Determine the (x, y) coordinate at the center of the cell enclosing the given text.  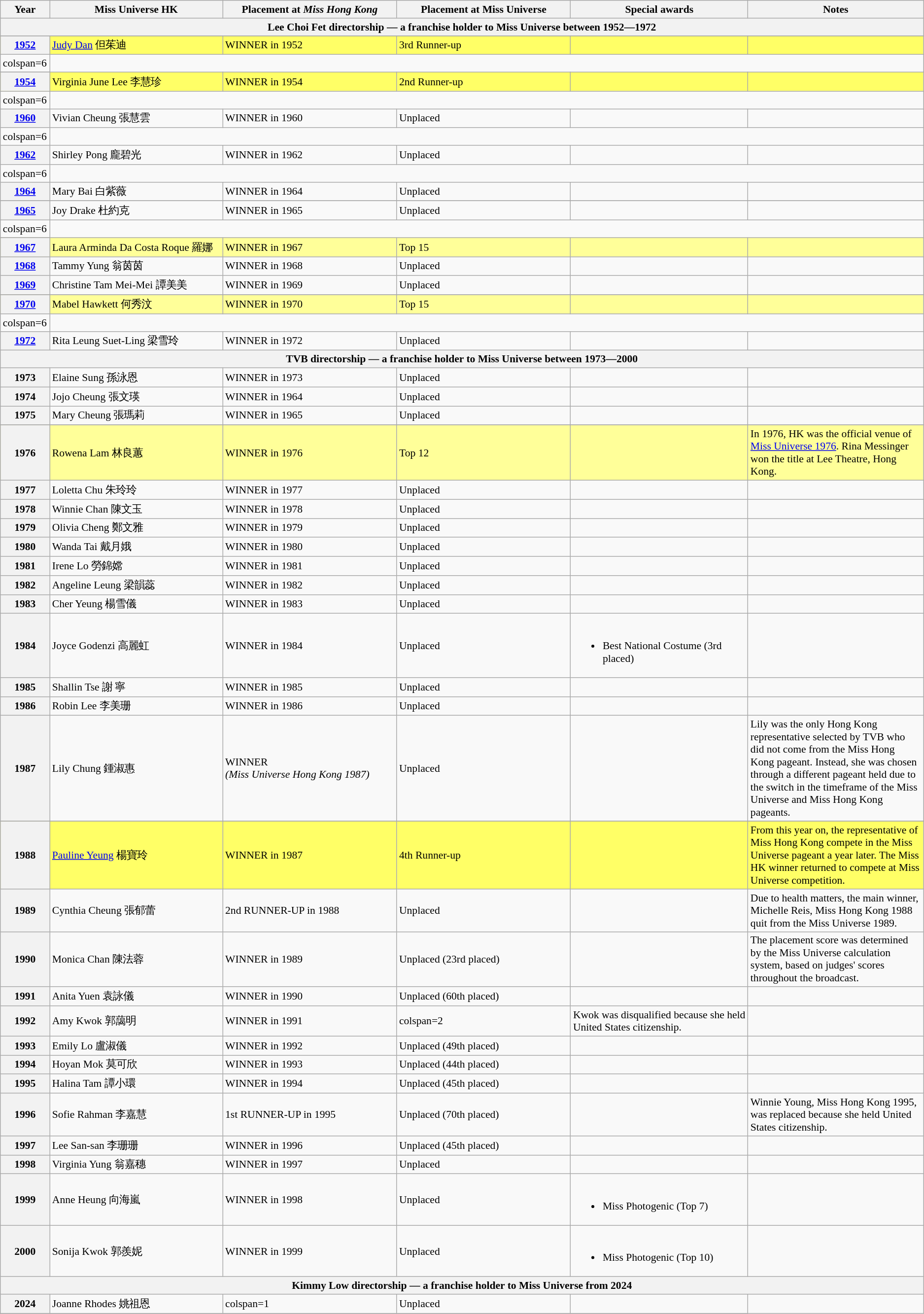
1976 (25, 453)
Hoyan Mok 莫可欣 (136, 1065)
WINNER in 1985 (309, 687)
Amy Kwok 郭藹明 (136, 1021)
1998 (25, 1164)
1974 (25, 396)
Olivia Cheng 鄭文雅 (136, 528)
1979 (25, 528)
Miss Universe HK (136, 9)
Shallin Tse 謝 寧 (136, 687)
WINNER in 1991 (309, 1021)
Unplaced (70th placed) (484, 1115)
Kwok was disqualified because she held United States citizenship. (659, 1021)
Cynthia Cheung 張郁蕾 (136, 911)
1967 (25, 247)
1981 (25, 566)
1990 (25, 959)
Anita Yuen 袁詠儀 (136, 997)
Anne Heung 向海嵐 (136, 1200)
Mary Bai 白紫薇 (136, 191)
Joy Drake 杜約克 (136, 211)
Sofie Rahman 李嘉慧 (136, 1115)
1960 (25, 118)
Miss Photogenic (Top 10) (659, 1251)
WINNER in 1996 (309, 1145)
3rd Runner-up (484, 45)
1980 (25, 547)
1988 (25, 855)
1991 (25, 997)
2nd Runner-up (484, 82)
1952 (25, 45)
Year (25, 9)
WINNER in 1997 (309, 1164)
1996 (25, 1115)
1987 (25, 768)
colspan=1 (309, 1304)
WINNER in 1998 (309, 1200)
WINNER(Miss Universe Hong Kong 1987) (309, 768)
1977 (25, 490)
Christine Tam Mei-Mei 譚美美 (136, 286)
Angeline Leung 梁韻蕊 (136, 586)
Vivian Cheung 張慧雲 (136, 118)
Tammy Yung 翁茵茵 (136, 266)
1962 (25, 155)
Virginia Yung 翁嘉穗 (136, 1164)
Wanda Tai 戴月娥 (136, 547)
WINNER in 1992 (309, 1046)
Lily Chung 鍾淑惠 (136, 768)
1995 (25, 1084)
WINNER in 1969 (309, 286)
Miss Photogenic (Top 7) (659, 1200)
WINNER in 1952 (309, 45)
Sonija Kwok 郭羨妮 (136, 1251)
1954 (25, 82)
Cher Yeung 楊雪儀 (136, 604)
Emily Lo 盧淑儀 (136, 1046)
1970 (25, 305)
Laura Arminda Da Costa Roque 羅娜 (136, 247)
Placement at Miss Universe (484, 9)
WINNER in 1978 (309, 509)
WINNER in 1977 (309, 490)
Winnie Chan 陳文玉 (136, 509)
Monica Chan 陳法蓉 (136, 959)
colspan=2 (484, 1021)
1965 (25, 211)
1964 (25, 191)
1969 (25, 286)
2000 (25, 1251)
Shirley Pong 龐碧光 (136, 155)
2024 (25, 1304)
1989 (25, 911)
Winnie Young, Miss Hong Kong 1995, was replaced because she held United States citizenship. (836, 1115)
The placement score was determined by the Miss Universe calculation system, based on judges' scores throughout the broadcast. (836, 959)
2nd RUNNER-UP in 1988 (309, 911)
1986 (25, 706)
1994 (25, 1065)
Judy Dan 但茱迪 (136, 45)
1984 (25, 646)
Lee Choi Fet directorship — a franchise holder to Miss Universe between 1952―1972 (462, 27)
WINNER in 1986 (309, 706)
Irene Lo 勞錦嫦 (136, 566)
WINNER in 1983 (309, 604)
Lee San-san 李珊珊 (136, 1145)
Placement at Miss Hong Kong (309, 9)
Virginia June Lee 李慧珍 (136, 82)
Kimmy Low directorship — a franchise holder to Miss Universe from 2024 (462, 1286)
Elaine Sung 孫泳恩 (136, 378)
In 1976, HK was the official venue of Miss Universe 1976. Rina Messinger won the title at Lee Theatre, Hong Kong. (836, 453)
WINNER in 1976 (309, 453)
WINNER in 1980 (309, 547)
Unplaced (23rd placed) (484, 959)
WINNER in 1960 (309, 118)
1968 (25, 266)
Best National Costume (3rd placed) (659, 646)
Unplaced (60th placed) (484, 997)
Rita Leung Suet-Ling 梁雪玲 (136, 341)
Halina Tam 譚小環 (136, 1084)
WINNER in 1990 (309, 997)
WINNER in 1981 (309, 566)
Notes (836, 9)
Robin Lee 李美珊 (136, 706)
WINNER in 1979 (309, 528)
Rowena Lam 林良蕙 (136, 453)
Top 12 (484, 453)
Due to health matters, the main winner, Michelle Reis, Miss Hong Kong 1988 quit from the Miss Universe 1989. (836, 911)
1972 (25, 341)
WINNER in 1967 (309, 247)
Special awards (659, 9)
1997 (25, 1145)
Unplaced (44th placed) (484, 1065)
Loletta Chu 朱玲玲 (136, 490)
Joyce Godenzi 高麗虹 (136, 646)
WINNER in 1954 (309, 82)
WINNER in 1982 (309, 586)
WINNER in 1970 (309, 305)
1982 (25, 586)
Mabel Hawkett 何秀汶 (136, 305)
WINNER in 1972 (309, 341)
WINNER in 1993 (309, 1065)
1975 (25, 416)
WINNER in 1994 (309, 1084)
WINNER in 1999 (309, 1251)
WINNER in 1984 (309, 646)
1985 (25, 687)
1992 (25, 1021)
WINNER in 1987 (309, 855)
1st RUNNER-UP in 1995 (309, 1115)
WINNER in 1973 (309, 378)
WINNER in 1989 (309, 959)
1973 (25, 378)
4th Runner-up (484, 855)
1978 (25, 509)
Jojo Cheung 張文瑛 (136, 396)
TVB directorship — a franchise holder to Miss Universe between 1973―2000 (462, 359)
1993 (25, 1046)
1983 (25, 604)
Unplaced (49th placed) (484, 1046)
1999 (25, 1200)
WINNER in 1962 (309, 155)
Mary Cheung 張瑪莉 (136, 416)
WINNER in 1968 (309, 266)
Joanne Rhodes 姚祖恩 (136, 1304)
Pauline Yeung 楊寶玲 (136, 855)
